Scan for the cell matching the given text and deliver its [x, y] coordinate at center. 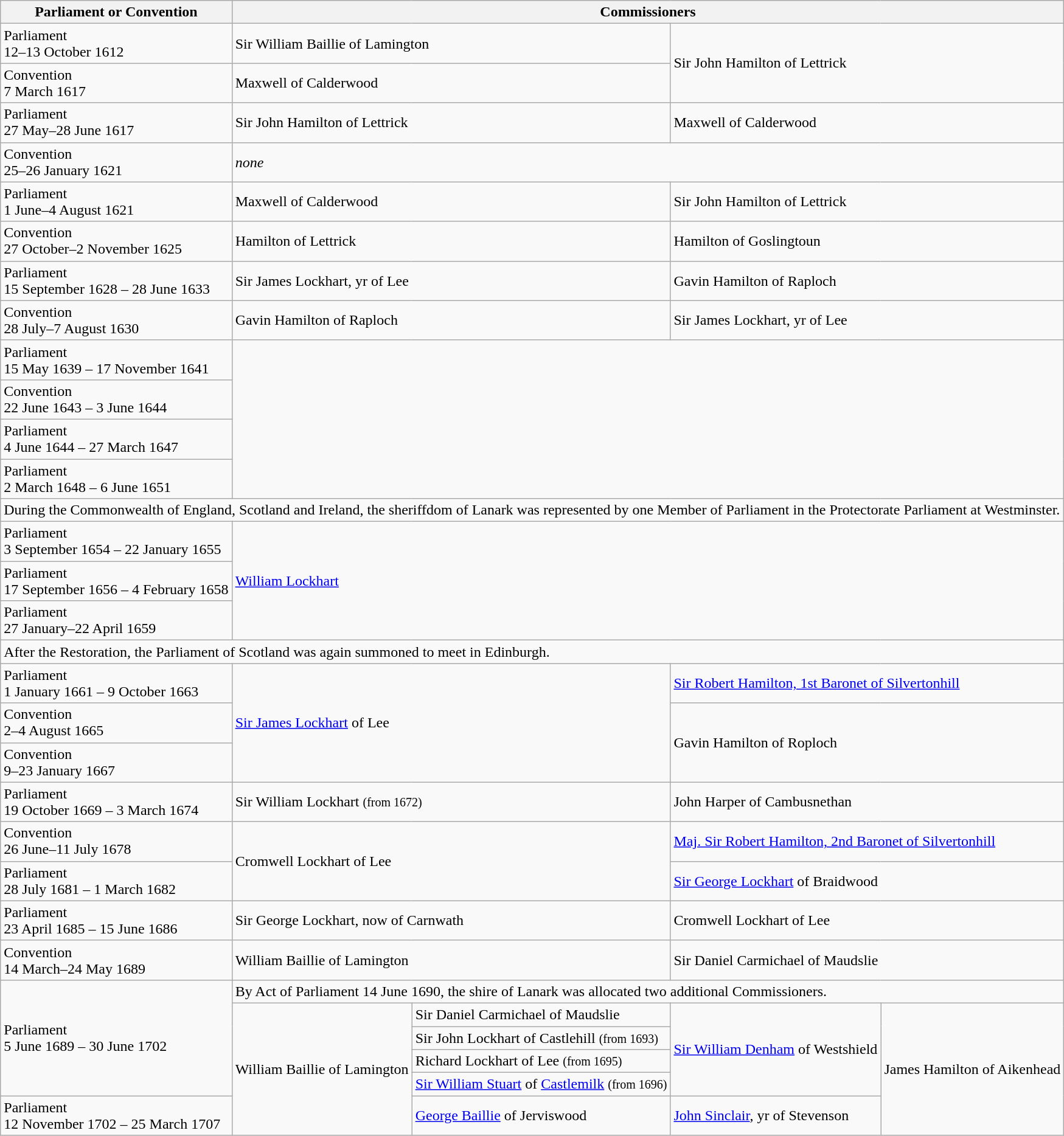
Sir William Denham of Westshield [776, 1049]
Hamilton of Goslingtoun [868, 241]
Parliament12–13 October 1612 [116, 44]
Sir William Lockhart (from 1672) [451, 802]
Parliament2 March 1648 – 6 June 1651 [116, 478]
After the Restoration, the Parliament of Scotland was again summoned to meet in Edinburgh. [532, 652]
Convention9–23 January 1667 [116, 763]
Parliament19 October 1669 – 3 March 1674 [116, 802]
Parliament5 June 1689 – 30 June 1702 [116, 1037]
Sir William Baillie of Lamington [451, 44]
Gavin Hamilton of Roploch [868, 743]
William Lockhart [648, 581]
Parliament1 January 1661 – 9 October 1663 [116, 684]
Convention14 March–24 May 1689 [116, 960]
John Sinclair, yr of Stevenson [776, 1115]
none [648, 162]
Convention7 March 1617 [116, 83]
Parliament4 June 1644 – 27 March 1647 [116, 439]
Parliament12 November 1702 – 25 March 1707 [116, 1115]
Sir Robert Hamilton, 1st Baronet of Silvertonhill [868, 684]
Parliament28 July 1681 – 1 March 1682 [116, 881]
Parliament3 September 1654 – 22 January 1655 [116, 541]
Parliament27 January–22 April 1659 [116, 620]
Convention27 October–2 November 1625 [116, 241]
James Hamilton of Aikenhead [972, 1069]
Parliament or Convention [116, 12]
Convention2–4 August 1665 [116, 722]
Sir John Lockhart of Castlehill (from 1693) [541, 1038]
Sir George Lockhart of Braidwood [868, 881]
Commissioners [648, 12]
George Baillie of Jerviswood [541, 1115]
Parliament17 September 1656 – 4 February 1658 [116, 581]
By Act of Parliament 14 June 1690, the shire of Lanark was allocated two additional Commissioners. [648, 991]
Parliament27 May–28 June 1617 [116, 123]
Parliament23 April 1685 – 15 June 1686 [116, 921]
Sir William Stuart of Castlemilk (from 1696) [541, 1084]
Parliament15 September 1628 – 28 June 1633 [116, 281]
Sir James Lockhart of Lee [451, 722]
Sir George Lockhart, now of Carnwath [451, 921]
Hamilton of Lettrick [451, 241]
Convention25–26 January 1621 [116, 162]
Convention22 June 1643 – 3 June 1644 [116, 399]
Maj. Sir Robert Hamilton, 2nd Baronet of Silvertonhill [868, 842]
Convention28 July–7 August 1630 [116, 320]
Richard Lockhart of Lee (from 1695) [541, 1061]
Parliament1 June–4 August 1621 [116, 202]
John Harper of Cambusnethan [868, 802]
Convention26 June–11 July 1678 [116, 842]
Parliament15 May 1639 – 17 November 1641 [116, 360]
